Detect which cell encompasses the target text, then output its [x, y] center coordinate. 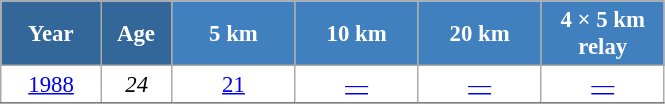
10 km [356, 34]
21 [234, 85]
4 × 5 km relay [602, 34]
Age [136, 34]
5 km [234, 34]
24 [136, 85]
1988 [52, 85]
Year [52, 34]
20 km [480, 34]
